Return the (x, y) coordinate for the center point of the cell that contains the specified text.  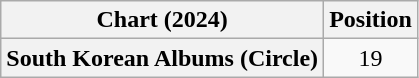
Chart (2024) (162, 20)
South Korean Albums (Circle) (162, 58)
19 (371, 58)
Position (371, 20)
